Find where the given text appears and provide that cell's center as [x, y] coordinate. 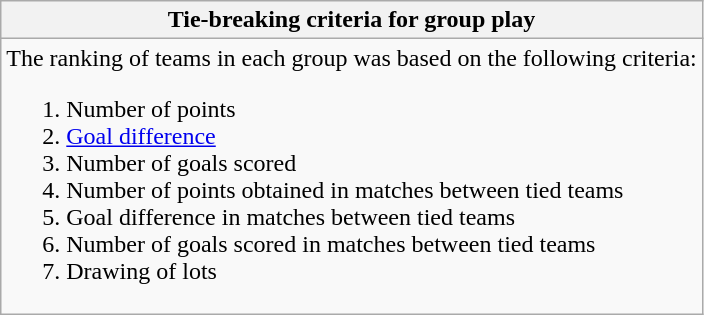
Tie-breaking criteria for group play [352, 20]
